For the text-containing cell, return its midpoint in [X, Y] coordinate format. 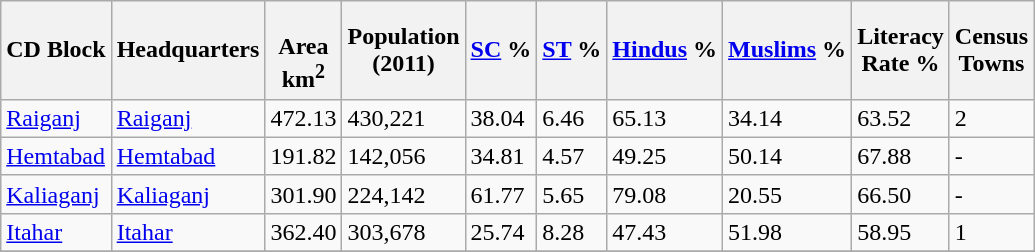
301.90 [304, 194]
8.28 [572, 232]
63.52 [901, 118]
61.77 [501, 194]
Muslims % [788, 50]
Areakm2 [304, 50]
1 [991, 232]
38.04 [501, 118]
Hindus % [665, 50]
2 [991, 118]
472.13 [304, 118]
34.14 [788, 118]
142,056 [404, 156]
67.88 [901, 156]
58.95 [901, 232]
47.43 [665, 232]
224,142 [404, 194]
51.98 [788, 232]
5.65 [572, 194]
50.14 [788, 156]
430,221 [404, 118]
Headquarters [188, 50]
CD Block [56, 50]
Literacy Rate % [901, 50]
191.82 [304, 156]
SC % [501, 50]
Population(2011) [404, 50]
ST % [572, 50]
79.08 [665, 194]
49.25 [665, 156]
25.74 [501, 232]
66.50 [901, 194]
20.55 [788, 194]
CensusTowns [991, 50]
34.81 [501, 156]
362.40 [304, 232]
4.57 [572, 156]
303,678 [404, 232]
6.46 [572, 118]
65.13 [665, 118]
